Identify which cell holds the provided text, then report its (x, y) central coordinate. 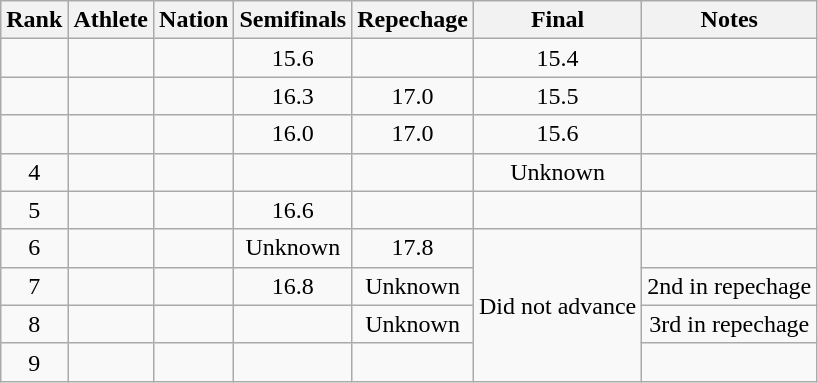
Notes (730, 20)
Repechage (413, 20)
Nation (194, 20)
5 (34, 210)
Athlete (111, 20)
Rank (34, 20)
3rd in repechage (730, 324)
2nd in repechage (730, 286)
15.5 (557, 96)
Final (557, 20)
16.6 (293, 210)
Did not advance (557, 305)
6 (34, 248)
7 (34, 286)
Semifinals (293, 20)
9 (34, 362)
16.0 (293, 134)
17.8 (413, 248)
8 (34, 324)
15.4 (557, 58)
16.8 (293, 286)
16.3 (293, 96)
4 (34, 172)
